Search for the cell housing the specified text and yield its (X, Y) center coordinate. 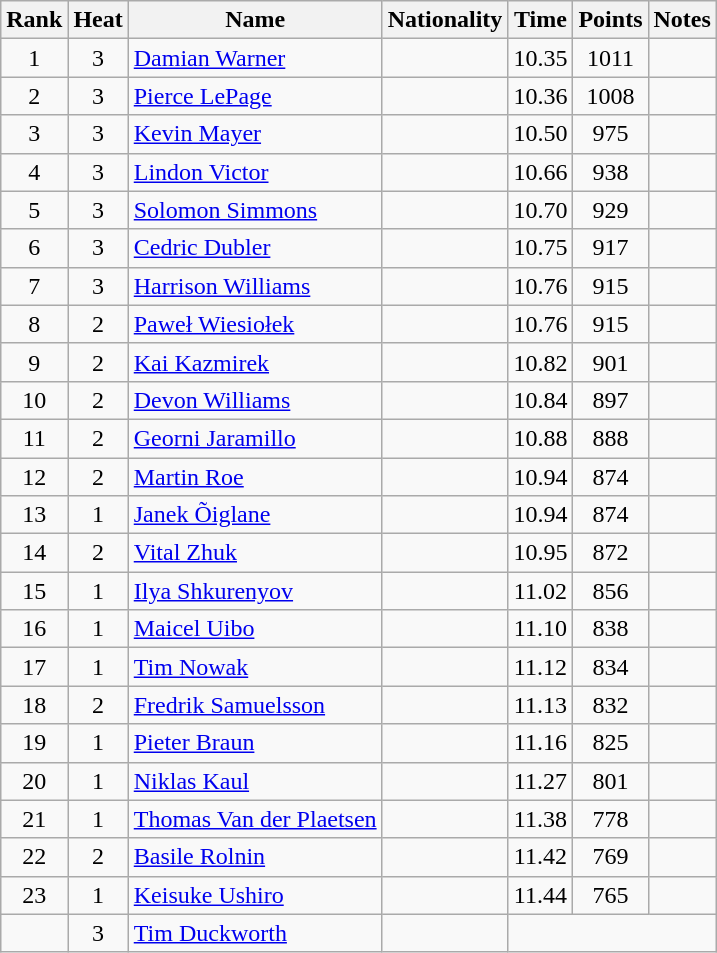
897 (610, 400)
Niklas Kaul (255, 781)
Devon Williams (255, 400)
Keisuke Ushiro (255, 895)
769 (610, 857)
11.13 (540, 705)
9 (34, 362)
901 (610, 362)
Time (540, 20)
10.88 (540, 438)
Ilya Shkurenyov (255, 591)
765 (610, 895)
11 (34, 438)
825 (610, 743)
10.36 (540, 96)
Vital Zhuk (255, 553)
8 (34, 324)
Georni Jaramillo (255, 438)
Tim Duckworth (255, 933)
Kevin Mayer (255, 134)
15 (34, 591)
Kai Kazmirek (255, 362)
21 (34, 819)
10.66 (540, 172)
18 (34, 705)
22 (34, 857)
Martin Roe (255, 477)
14 (34, 553)
834 (610, 667)
1011 (610, 58)
Pierce LePage (255, 96)
856 (610, 591)
10.84 (540, 400)
Nationality (445, 20)
Maicel Uibo (255, 629)
778 (610, 819)
23 (34, 895)
Solomon Simmons (255, 210)
20 (34, 781)
888 (610, 438)
975 (610, 134)
Name (255, 20)
11.10 (540, 629)
929 (610, 210)
10 (34, 400)
11.38 (540, 819)
Lindon Victor (255, 172)
12 (34, 477)
10.70 (540, 210)
1008 (610, 96)
Paweł Wiesiołek (255, 324)
16 (34, 629)
Tim Nowak (255, 667)
5 (34, 210)
11.44 (540, 895)
4 (34, 172)
19 (34, 743)
10.35 (540, 58)
Damian Warner (255, 58)
6 (34, 248)
Janek Õiglane (255, 515)
832 (610, 705)
Fredrik Samuelsson (255, 705)
Points (610, 20)
Basile Rolnin (255, 857)
7 (34, 286)
11.16 (540, 743)
10.75 (540, 248)
10.95 (540, 553)
872 (610, 553)
Notes (682, 20)
10.50 (540, 134)
Thomas Van der Plaetsen (255, 819)
Harrison Williams (255, 286)
Heat (98, 20)
17 (34, 667)
11.27 (540, 781)
917 (610, 248)
838 (610, 629)
Rank (34, 20)
801 (610, 781)
11.42 (540, 857)
11.02 (540, 591)
938 (610, 172)
10.82 (540, 362)
Pieter Braun (255, 743)
11.12 (540, 667)
Cedric Dubler (255, 248)
13 (34, 515)
